Output the [X, Y] coordinate of the center of the cell containing the given text.  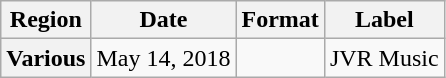
Label [384, 20]
Date [164, 20]
Region [46, 20]
Various [46, 58]
May 14, 2018 [164, 58]
Format [280, 20]
JVR Music [384, 58]
